For the text-containing cell, return its midpoint in [x, y] coordinate format. 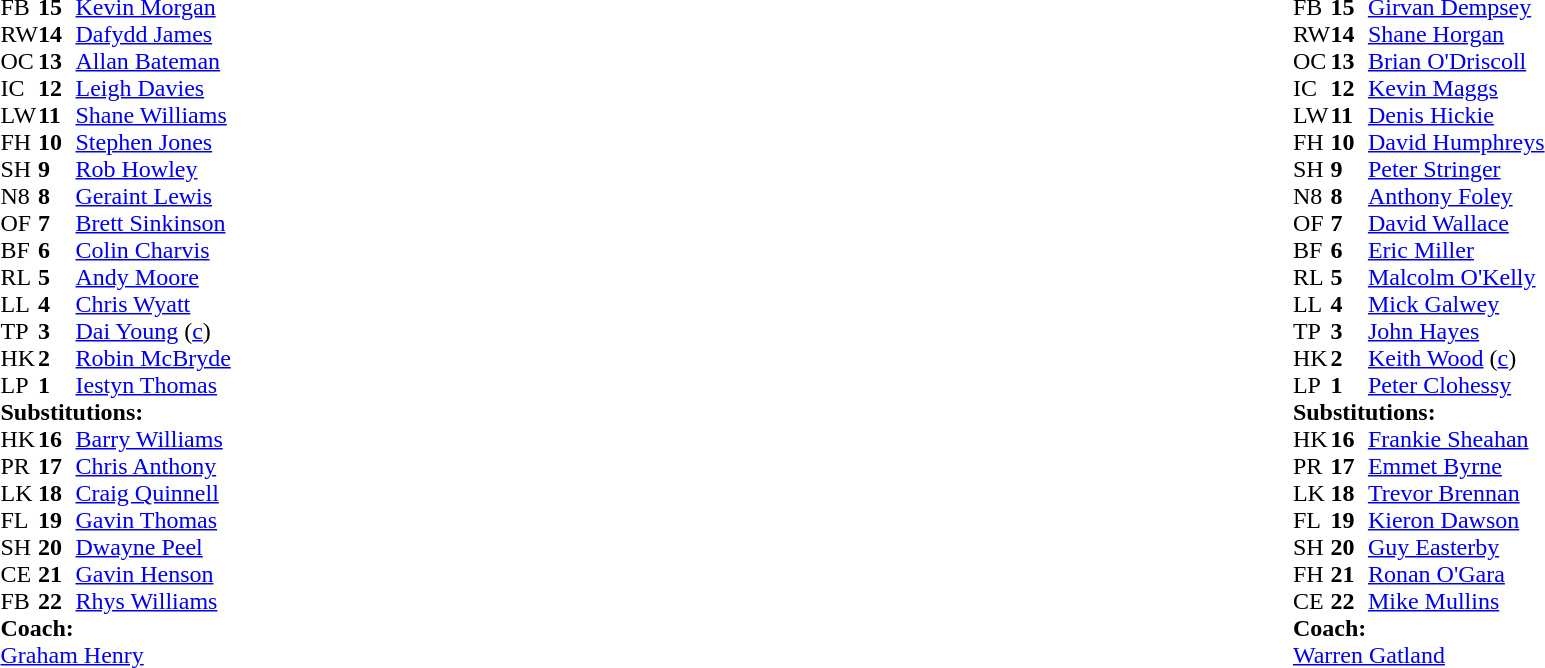
FB [19, 602]
Shane Horgan [1456, 34]
Andy Moore [154, 278]
David Wallace [1456, 224]
Kieron Dawson [1456, 520]
Gavin Thomas [154, 520]
Ronan O'Gara [1456, 574]
Allan Bateman [154, 62]
Malcolm O'Kelly [1456, 278]
Trevor Brennan [1456, 494]
Gavin Henson [154, 574]
Peter Clohessy [1456, 386]
Dwayne Peel [154, 548]
Keith Wood (c) [1456, 358]
Eric Miller [1456, 250]
John Hayes [1456, 332]
Chris Wyatt [154, 304]
Frankie Sheahan [1456, 440]
Dai Young (c) [154, 332]
Iestyn Thomas [154, 386]
Craig Quinnell [154, 494]
David Humphreys [1456, 142]
Robin McBryde [154, 358]
Denis Hickie [1456, 116]
Stephen Jones [154, 142]
Guy Easterby [1456, 548]
Chris Anthony [154, 466]
Dafydd James [154, 34]
Geraint Lewis [154, 196]
Colin Charvis [154, 250]
Kevin Maggs [1456, 88]
Leigh Davies [154, 88]
Barry Williams [154, 440]
Mick Galwey [1456, 304]
Shane Williams [154, 116]
Brett Sinkinson [154, 224]
Brian O'Driscoll [1456, 62]
Anthony Foley [1456, 196]
Mike Mullins [1456, 602]
Rob Howley [154, 170]
Emmet Byrne [1456, 466]
Rhys Williams [154, 602]
Peter Stringer [1456, 170]
